Determine the [x, y] coordinate at the center of the cell enclosing the given text.  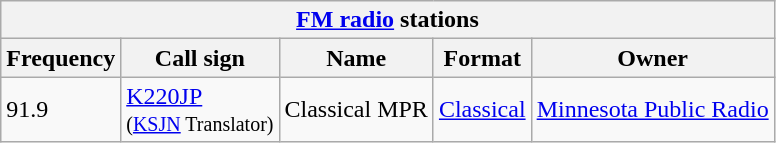
Name [356, 58]
Call sign [200, 58]
K220JP(KSJN Translator) [200, 110]
Minnesota Public Radio [652, 110]
Classical MPR [356, 110]
Classical [482, 110]
Format [482, 58]
FM radio stations [388, 20]
91.9 [61, 110]
Frequency [61, 58]
Owner [652, 58]
